Extract the (x, y) coordinate from the center of the cell holding the provided text.  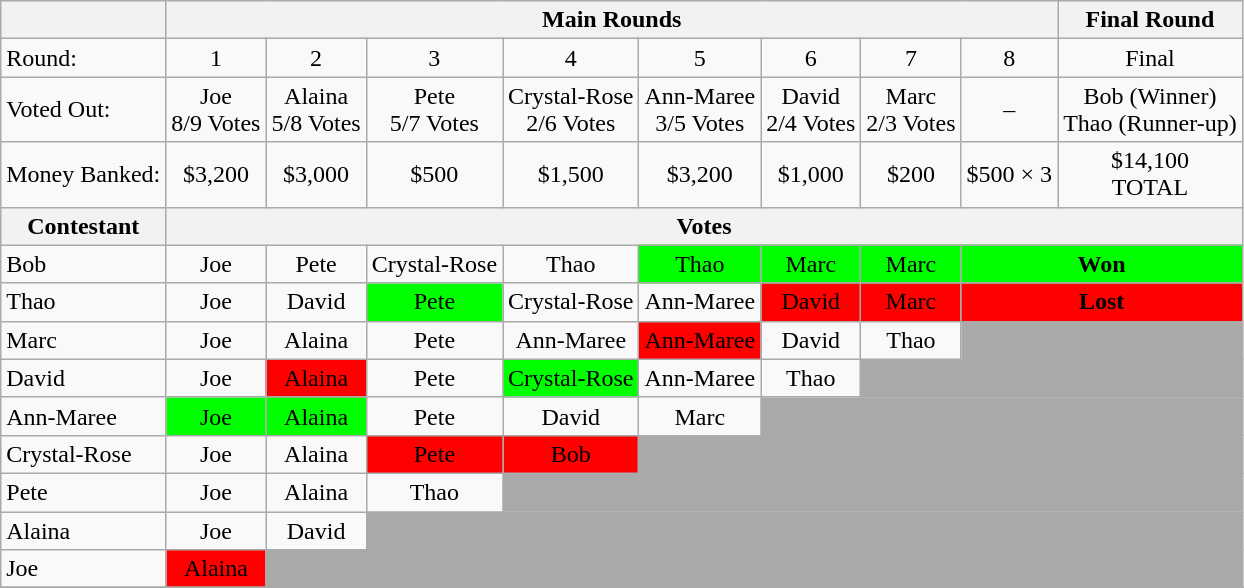
1 (216, 58)
Joe8/9 Votes (216, 110)
Votes (704, 226)
Won (1102, 264)
David2/4 Votes (811, 110)
Main Rounds (612, 20)
6 (811, 58)
5 (700, 58)
Marc 2/3 Votes (911, 110)
4 (571, 58)
Voted Out: (84, 110)
3 (434, 58)
$500 × 3 (1010, 174)
Crystal-Rose2/6 Votes (571, 110)
$1,500 (571, 174)
Final (1150, 58)
$3,000 (316, 174)
2 (316, 58)
$500 (434, 174)
– (1010, 110)
Round: (84, 58)
Lost (1102, 302)
$1,000 (811, 174)
Final Round (1150, 20)
Money Banked: (84, 174)
Pete5/7 Votes (434, 110)
7 (911, 58)
Ann-Maree3/5 Votes (700, 110)
8 (1010, 58)
$14,100TOTAL (1150, 174)
Contestant (84, 226)
$200 (911, 174)
Bob (Winner)Thao (Runner-up) (1150, 110)
Alaina5/8 Votes (316, 110)
